Search for the cell housing the specified text and yield its [X, Y] center coordinate. 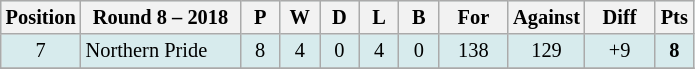
Round 8 – 2018 [161, 17]
W [300, 17]
D [340, 17]
Pts [674, 17]
Diff [620, 17]
For [474, 17]
L [379, 17]
129 [546, 51]
Position [41, 17]
P [260, 17]
B [419, 17]
Northern Pride [161, 51]
138 [474, 51]
Against [546, 17]
7 [41, 51]
+9 [620, 51]
